Capture the cell that displays the provided text and extract its (X, Y) central coordinate. 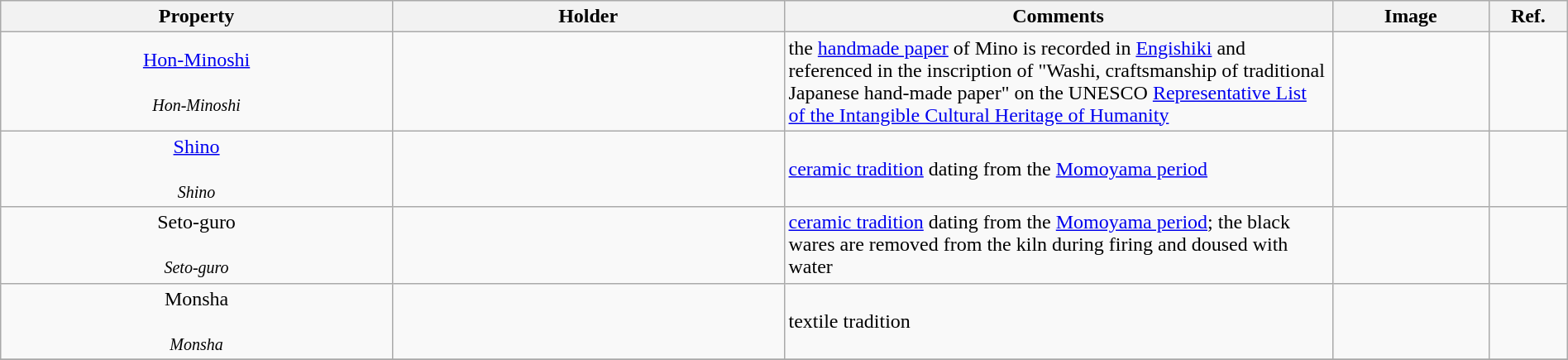
ShinoShino (197, 169)
Comments (1059, 17)
Image (1411, 17)
textile tradition (1059, 321)
Holder (588, 17)
Ref. (1528, 17)
Property (197, 17)
ceramic tradition dating from the Momoyama period; the black wares are removed from the kiln during firing and doused with water (1059, 245)
Hon-MinoshiHon-Minoshi (197, 81)
ceramic tradition dating from the Momoyama period (1059, 169)
Seto-guroSeto-guro (197, 245)
MonshaMonsha (197, 321)
